Output the [x, y] coordinate of the center of the cell containing the given text.  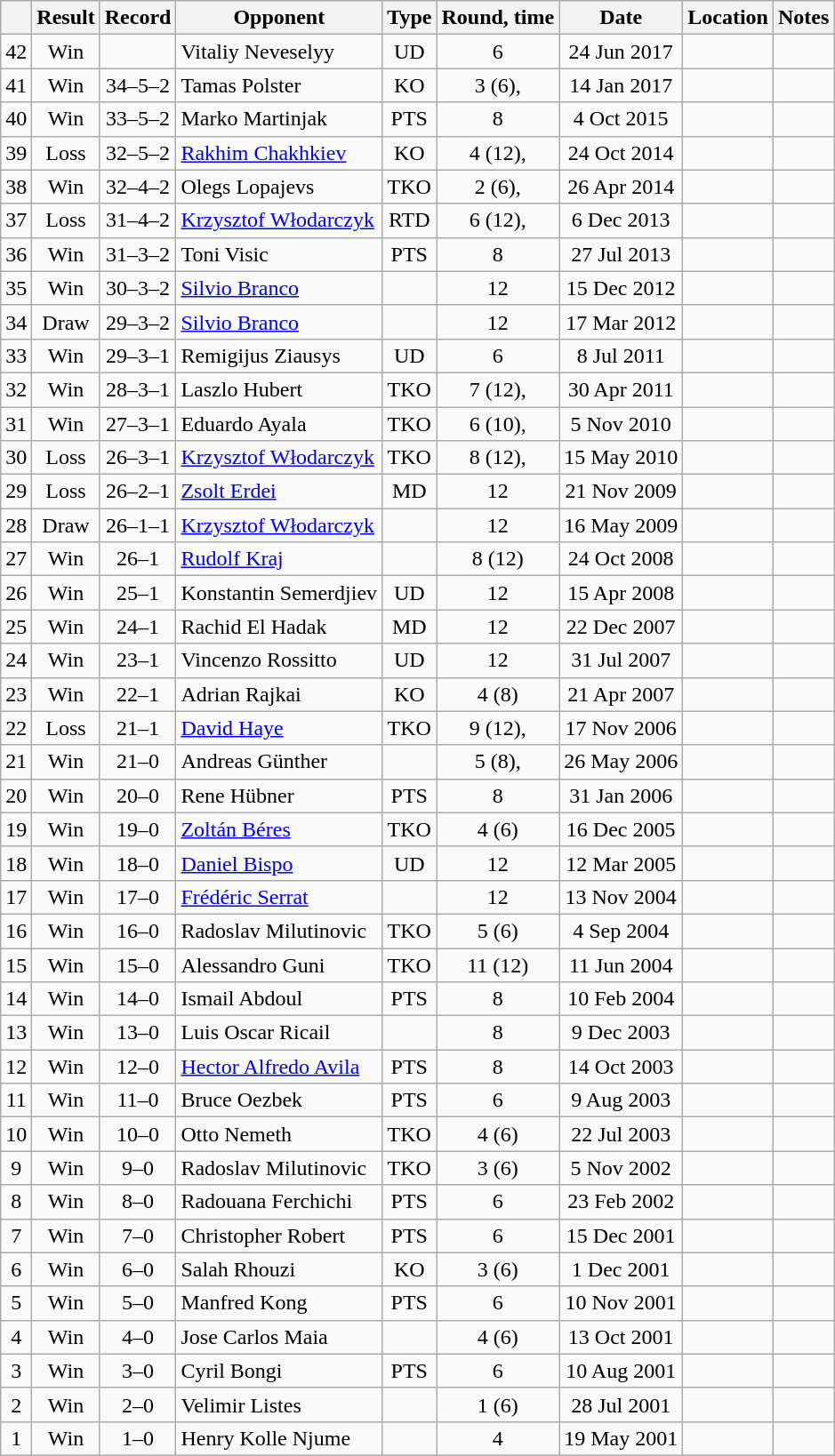
7 (12), [498, 389]
16 Dec 2005 [621, 829]
Zsolt Erdei [279, 492]
Cyril Bongi [279, 1371]
6 (10), [498, 424]
Jose Carlos Maia [279, 1337]
31–4–2 [138, 220]
32–4–2 [138, 187]
42 [16, 52]
15–0 [138, 964]
22 Jul 2003 [621, 1134]
Luis Oscar Ricail [279, 1033]
Christopher Robert [279, 1236]
41 [16, 85]
34–5–2 [138, 85]
4–0 [138, 1337]
21 Apr 2007 [621, 694]
23 Feb 2002 [621, 1202]
Zoltán Béres [279, 829]
15 [16, 964]
11 (12) [498, 964]
14 [16, 999]
8–0 [138, 1202]
9 Dec 2003 [621, 1033]
14–0 [138, 999]
Andreas Günther [279, 762]
24 [16, 660]
10–0 [138, 1134]
10 Feb 2004 [621, 999]
2 [16, 1404]
19 [16, 829]
18 [16, 863]
Rachid El Hadak [279, 627]
27 [16, 559]
25–1 [138, 593]
33–5–2 [138, 119]
Toni Visic [279, 254]
38 [16, 187]
11–0 [138, 1100]
7 [16, 1236]
26–3–1 [138, 458]
10 [16, 1134]
Round, time [498, 18]
31 Jan 2006 [621, 796]
27–3–1 [138, 424]
40 [16, 119]
4 (12), [498, 153]
3–0 [138, 1371]
Marko Martinjak [279, 119]
26–1–1 [138, 525]
14 Jan 2017 [621, 85]
Salah Rhouzi [279, 1269]
10 Nov 2001 [621, 1303]
15 May 2010 [621, 458]
30 Apr 2011 [621, 389]
Alessandro Guni [279, 964]
17 Mar 2012 [621, 322]
9 [16, 1168]
13 Oct 2001 [621, 1337]
Hector Alfredo Avila [279, 1067]
Tamas Polster [279, 85]
5 Nov 2010 [621, 424]
31 [16, 424]
Frédéric Serrat [279, 897]
19–0 [138, 829]
15 Dec 2001 [621, 1236]
Rudolf Kraj [279, 559]
24 Oct 2014 [621, 153]
Radouana Ferchichi [279, 1202]
16–0 [138, 931]
Bruce Oezbek [279, 1100]
Eduardo Ayala [279, 424]
22 [16, 728]
Vincenzo Rossitto [279, 660]
21–0 [138, 762]
Velimir Listes [279, 1404]
21 [16, 762]
31–3–2 [138, 254]
29 [16, 492]
Olegs Lopajevs [279, 187]
13–0 [138, 1033]
6 Dec 2013 [621, 220]
28 Jul 2001 [621, 1404]
Result [66, 18]
26–1 [138, 559]
10 Aug 2001 [621, 1371]
7–0 [138, 1236]
37 [16, 220]
6 (12), [498, 220]
5 (6) [498, 931]
RTD [409, 220]
22–1 [138, 694]
5 [16, 1303]
Date [621, 18]
12 Mar 2005 [621, 863]
28 [16, 525]
20–0 [138, 796]
19 May 2001 [621, 1438]
5 Nov 2002 [621, 1168]
Rakhim Chakhkiev [279, 153]
34 [16, 322]
9–0 [138, 1168]
26–2–1 [138, 492]
Rene Hübner [279, 796]
4 Sep 2004 [621, 931]
Henry Kolle Njume [279, 1438]
5–0 [138, 1303]
Konstantin Semerdjiev [279, 593]
20 [16, 796]
2 (6), [498, 187]
16 [16, 931]
29–3–2 [138, 322]
36 [16, 254]
Type [409, 18]
2–0 [138, 1404]
4 Oct 2015 [621, 119]
15 Apr 2008 [621, 593]
9 (12), [498, 728]
15 Dec 2012 [621, 288]
32 [16, 389]
23 [16, 694]
3 (6), [498, 85]
6–0 [138, 1269]
Otto Nemeth [279, 1134]
11 [16, 1100]
11 Jun 2004 [621, 964]
Record [138, 18]
26 May 2006 [621, 762]
David Haye [279, 728]
33 [16, 356]
5 (8), [498, 762]
24 Jun 2017 [621, 52]
17 Nov 2006 [621, 728]
Opponent [279, 18]
21–1 [138, 728]
29–3–1 [138, 356]
Notes [803, 18]
1 Dec 2001 [621, 1269]
1–0 [138, 1438]
39 [16, 153]
14 Oct 2003 [621, 1067]
Laszlo Hubert [279, 389]
30 [16, 458]
27 Jul 2013 [621, 254]
30–3–2 [138, 288]
17–0 [138, 897]
16 May 2009 [621, 525]
25 [16, 627]
Daniel Bispo [279, 863]
31 Jul 2007 [621, 660]
17 [16, 897]
13 [16, 1033]
35 [16, 288]
Remigijus Ziausys [279, 356]
Vitaliy Neveselyy [279, 52]
26 Apr 2014 [621, 187]
18–0 [138, 863]
28–3–1 [138, 389]
8 Jul 2011 [621, 356]
8 (12), [498, 458]
24–1 [138, 627]
Location [728, 18]
24 Oct 2008 [621, 559]
Manfred Kong [279, 1303]
22 Dec 2007 [621, 627]
9 Aug 2003 [621, 1100]
21 Nov 2009 [621, 492]
Adrian Rajkai [279, 694]
1 (6) [498, 1404]
Ismail Abdoul [279, 999]
26 [16, 593]
8 (12) [498, 559]
4 (8) [498, 694]
32–5–2 [138, 153]
12–0 [138, 1067]
13 Nov 2004 [621, 897]
3 [16, 1371]
23–1 [138, 660]
1 [16, 1438]
